Return [x, y] of the center of cell containing provided text 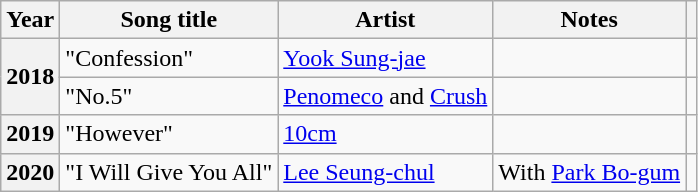
2018 [30, 77]
Song title [169, 20]
"I Will Give You All" [169, 172]
2019 [30, 134]
"Confession" [169, 58]
Lee Seung-chul [386, 172]
"However" [169, 134]
With Park Bo-gum [590, 172]
Artist [386, 20]
Penomeco and Crush [386, 96]
Notes [590, 20]
Year [30, 20]
"No.5" [169, 96]
Yook Sung-jae [386, 58]
2020 [30, 172]
10cm [386, 134]
